Return [x, y] of the center of cell containing provided text 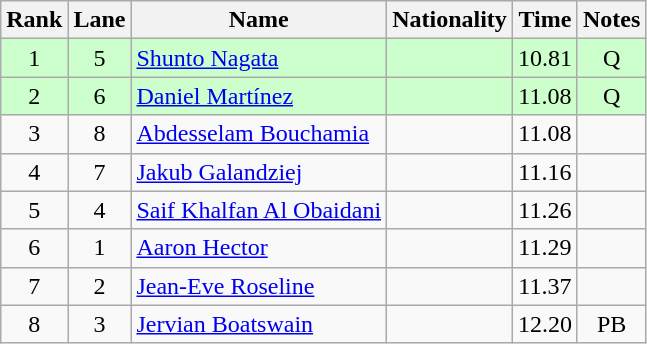
10.81 [544, 58]
11.26 [544, 210]
Saif Khalfan Al Obaidani [259, 210]
Rank [34, 20]
PB [611, 324]
Jervian Boatswain [259, 324]
Lane [100, 20]
Aaron Hector [259, 248]
11.16 [544, 172]
Jakub Galandziej [259, 172]
Daniel Martínez [259, 96]
Jean-Eve Roseline [259, 286]
11.37 [544, 286]
12.20 [544, 324]
Shunto Nagata [259, 58]
Time [544, 20]
Abdesselam Bouchamia [259, 134]
Notes [611, 20]
Nationality [450, 20]
Name [259, 20]
11.29 [544, 248]
